Locate the cell with the specified text and output its (x, y) center coordinate. 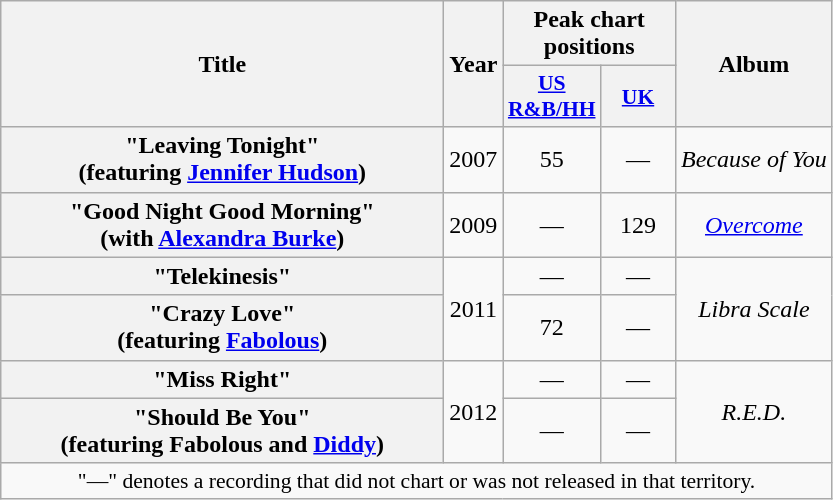
"Telekinesis" (222, 276)
Libra Scale (754, 308)
"Good Night Good Morning"(with Alexandra Burke) (222, 224)
Because of You (754, 160)
55 (552, 160)
2007 (474, 160)
Album (754, 64)
2011 (474, 308)
"Leaving Tonight"(featuring Jennifer Hudson) (222, 160)
129 (638, 224)
USR&B/HH (552, 96)
"Miss Right" (222, 379)
"Crazy Love"(featuring Fabolous) (222, 328)
2012 (474, 412)
R.E.D. (754, 412)
Peak chart positions (590, 34)
UK (638, 96)
"Should Be You"(featuring Fabolous and Diddy) (222, 430)
Title (222, 64)
Year (474, 64)
Overcome (754, 224)
"—" denotes a recording that did not chart or was not released in that territory. (417, 481)
72 (552, 328)
2009 (474, 224)
